Identify which cell holds the provided text, then report its (x, y) central coordinate. 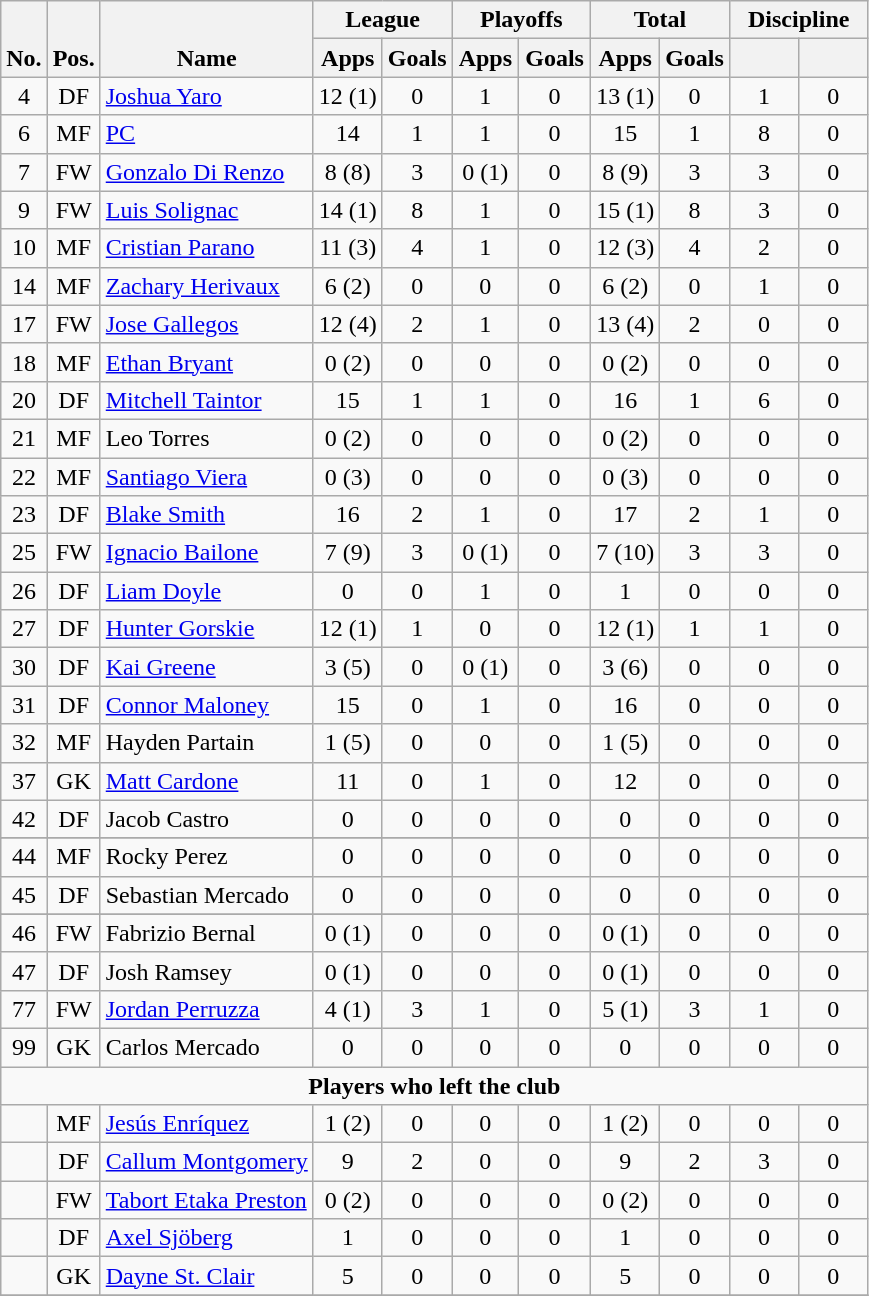
25 (24, 553)
Name (206, 39)
13 (1) (626, 96)
Leo Torres (206, 438)
Cristian Parano (206, 248)
12 (4) (348, 324)
Kai Greene (206, 667)
7 (24, 172)
5 (1) (626, 1009)
Playoffs (522, 20)
3 (5) (348, 667)
30 (24, 667)
11 (348, 781)
Matt Cardone (206, 781)
20 (24, 400)
Jacob Castro (206, 819)
Ethan Bryant (206, 362)
12 (3) (626, 248)
47 (24, 971)
Hayden Partain (206, 743)
31 (24, 705)
4 (1) (348, 1009)
45 (24, 895)
44 (24, 857)
8 (9) (626, 172)
Carlos Mercado (206, 1047)
Tabort Etaka Preston (206, 1200)
Axel Sjöberg (206, 1238)
Jose Gallegos (206, 324)
22 (24, 477)
Fabrizio Bernal (206, 933)
42 (24, 819)
Blake Smith (206, 515)
League (382, 20)
8 (8) (348, 172)
46 (24, 933)
Jesús Enríquez (206, 1124)
13 (4) (626, 324)
Zachary Herivaux (206, 286)
Players who left the club (434, 1085)
Joshua Yaro (206, 96)
3 (6) (626, 667)
Rocky Perez (206, 857)
15 (1) (626, 210)
10 (24, 248)
32 (24, 743)
Luis Solignac (206, 210)
23 (24, 515)
Hunter Gorskie (206, 629)
Total (660, 20)
PC (206, 134)
27 (24, 629)
37 (24, 781)
21 (24, 438)
18 (24, 362)
Gonzalo Di Renzo (206, 172)
Santiago Viera (206, 477)
12 (626, 781)
Sebastian Mercado (206, 895)
7 (10) (626, 553)
26 (24, 591)
77 (24, 1009)
Discipline (798, 20)
Callum Montgomery (206, 1162)
Connor Maloney (206, 705)
No. (24, 39)
99 (24, 1047)
Mitchell Taintor (206, 400)
Dayne St. Clair (206, 1276)
Liam Doyle (206, 591)
Pos. (74, 39)
Jordan Perruzza (206, 1009)
Ignacio Bailone (206, 553)
11 (3) (348, 248)
7 (9) (348, 553)
14 (1) (348, 210)
Josh Ramsey (206, 971)
